Extract the [X, Y] coordinate from the center of the cell holding the provided text.  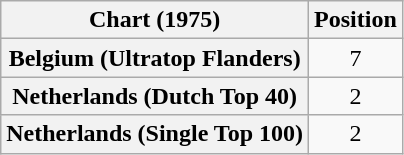
Netherlands (Single Top 100) [155, 134]
7 [356, 58]
Position [356, 20]
Chart (1975) [155, 20]
Belgium (Ultratop Flanders) [155, 58]
Netherlands (Dutch Top 40) [155, 96]
